Find where the given text appears and provide that cell's center as (x, y) coordinate. 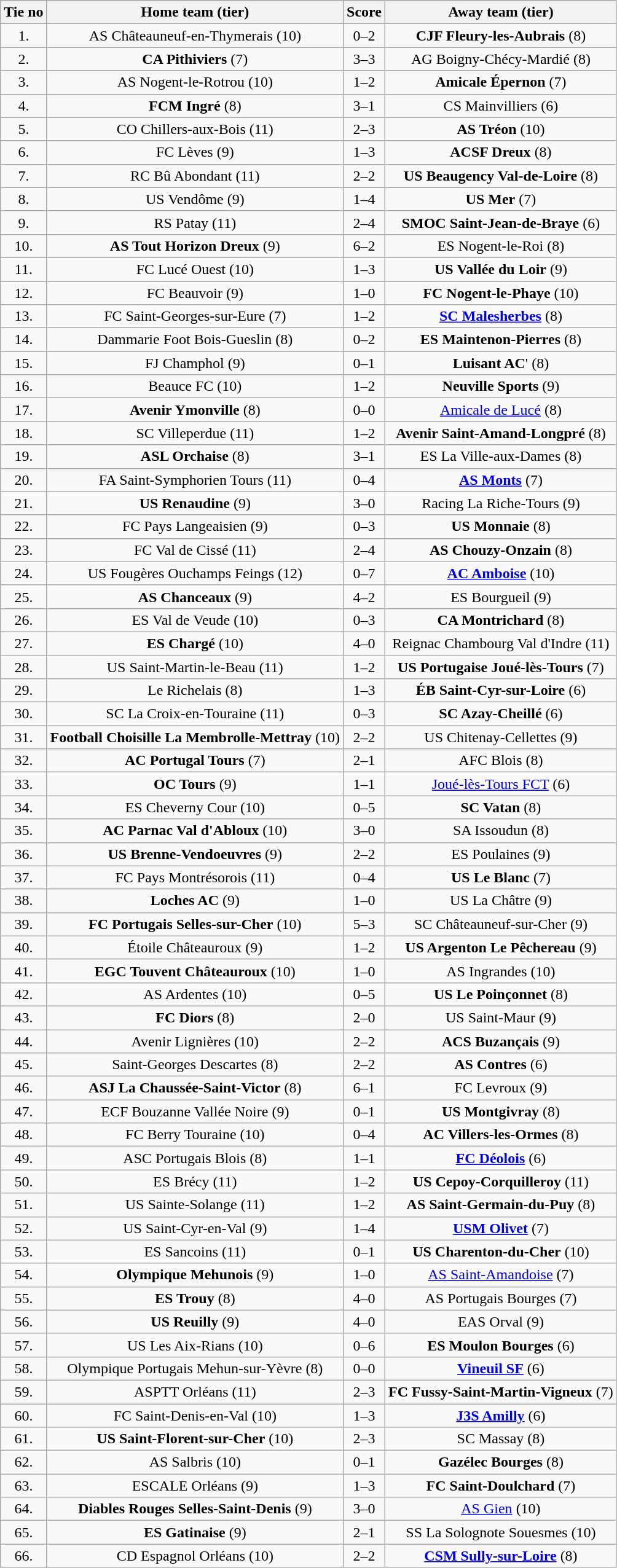
41. (23, 971)
Racing La Riche-Tours (9) (501, 503)
FC Nogent-le-Phaye (10) (501, 293)
CSM Sully-sur-Loire (8) (501, 1556)
ES Val de Veude (10) (195, 620)
AS Chanceaux (9) (195, 597)
AS Saint-Amandoise (7) (501, 1275)
FC Fussy-Saint-Martin-Vigneux (7) (501, 1392)
13. (23, 316)
US Les Aix-Rians (10) (195, 1345)
EGC Touvent Châteauroux (10) (195, 971)
45. (23, 1065)
SS La Solognote Souesmes (10) (501, 1532)
27. (23, 643)
ASPTT Orléans (11) (195, 1392)
32. (23, 761)
22. (23, 527)
FC Lucé Ouest (10) (195, 269)
Avenir Lignières (10) (195, 1041)
36. (23, 854)
ES Trouy (8) (195, 1298)
58. (23, 1368)
US Chitenay-Cellettes (9) (501, 737)
3–3 (364, 59)
56. (23, 1322)
Gazélec Bourges (8) (501, 1462)
USM Olivet (7) (501, 1228)
Home team (tier) (195, 12)
30. (23, 714)
Loches AC (9) (195, 901)
37. (23, 877)
ECF Bouzanne Vallée Noire (9) (195, 1111)
US Cepoy-Corquilleroy (11) (501, 1182)
ES Gatinaise (9) (195, 1532)
20. (23, 480)
40. (23, 947)
50. (23, 1182)
ES Sancoins (11) (195, 1252)
US Mer (7) (501, 199)
SC Malesherbes (8) (501, 316)
9. (23, 222)
28. (23, 667)
AS Salbris (10) (195, 1462)
7. (23, 176)
AS Tréon (10) (501, 129)
US Vendôme (9) (195, 199)
ES Cheverny Cour (10) (195, 807)
4. (23, 106)
AS Saint-Germain-du-Puy (8) (501, 1205)
51. (23, 1205)
FC Portugais Selles-sur-Cher (10) (195, 924)
CA Pithiviers (7) (195, 59)
FC Saint-Georges-sur-Eure (7) (195, 316)
ES Moulon Bourges (6) (501, 1345)
ES Poulaines (9) (501, 854)
Reignac Chambourg Val d'Indre (11) (501, 643)
US Renaudine (9) (195, 503)
US Beaugency Val-de-Loire (8) (501, 176)
AC Portugal Tours (7) (195, 761)
FA Saint-Symphorien Tours (11) (195, 480)
5–3 (364, 924)
SC Villeperdue (11) (195, 433)
AS Nogent-le-Rotrou (10) (195, 82)
CS Mainvilliers (6) (501, 106)
AC Amboise (10) (501, 573)
CJF Fleury-les-Aubrais (8) (501, 36)
63. (23, 1486)
FC Pays Langeaisien (9) (195, 527)
1. (23, 36)
AFC Blois (8) (501, 761)
US Saint-Florent-sur-Cher (10) (195, 1439)
US Montgivray (8) (501, 1111)
24. (23, 573)
ES Nogent-le-Roi (8) (501, 246)
SC Châteauneuf-sur-Cher (9) (501, 924)
35. (23, 831)
3. (23, 82)
31. (23, 737)
CO Chillers-aux-Bois (11) (195, 129)
AS Contres (6) (501, 1065)
Saint-Georges Descartes (8) (195, 1065)
J3S Amilly (6) (501, 1415)
US Reuilly (9) (195, 1322)
CD Espagnol Orléans (10) (195, 1556)
FC Saint-Denis-en-Val (10) (195, 1415)
ASJ La Chaussée-Saint-Victor (8) (195, 1088)
FC Beauvoir (9) (195, 293)
48. (23, 1135)
FC Diors (8) (195, 1017)
AS Ardentes (10) (195, 994)
SMOC Saint-Jean-de-Braye (6) (501, 222)
FC Berry Touraine (10) (195, 1135)
ACS Buzançais (9) (501, 1041)
SA Issoudun (8) (501, 831)
17. (23, 410)
US Saint-Maur (9) (501, 1017)
57. (23, 1345)
SC Massay (8) (501, 1439)
EAS Orval (9) (501, 1322)
42. (23, 994)
8. (23, 199)
61. (23, 1439)
ES Bourgueil (9) (501, 597)
AS Chouzy-Onzain (8) (501, 550)
Dammarie Foot Bois-Gueslin (8) (195, 340)
US Le Blanc (7) (501, 877)
SC La Croix-en-Touraine (11) (195, 714)
US Brenne-Vendoeuvres (9) (195, 854)
Le Richelais (8) (195, 691)
16. (23, 386)
ACSF Dreux (8) (501, 152)
ÉB Saint-Cyr-sur-Loire (6) (501, 691)
AC Villers-les-Ormes (8) (501, 1135)
AS Gien (10) (501, 1509)
49. (23, 1158)
23. (23, 550)
15. (23, 363)
CA Montrichard (8) (501, 620)
SC Vatan (8) (501, 807)
26. (23, 620)
FCM Ingré (8) (195, 106)
Joué-lès-Tours FCT (6) (501, 784)
10. (23, 246)
Neuville Sports (9) (501, 386)
AS Ingrandes (10) (501, 971)
5. (23, 129)
Amicale de Lucé (8) (501, 410)
29. (23, 691)
44. (23, 1041)
6–2 (364, 246)
Beauce FC (10) (195, 386)
Olympique Mehunois (9) (195, 1275)
AS Portugais Bourges (7) (501, 1298)
FJ Champhol (9) (195, 363)
FC Lèves (9) (195, 152)
US Vallée du Loir (9) (501, 269)
53. (23, 1252)
US Le Poinçonnet (8) (501, 994)
FC Val de Cissé (11) (195, 550)
12. (23, 293)
Football Choisille La Membrolle-Mettray (10) (195, 737)
18. (23, 433)
0–7 (364, 573)
ES Maintenon-Pierres (8) (501, 340)
43. (23, 1017)
US La Châtre (9) (501, 901)
ES Chargé (10) (195, 643)
ASL Orchaise (8) (195, 457)
Avenir Ymonville (8) (195, 410)
Vineuil SF (6) (501, 1368)
ES Brécy (11) (195, 1182)
6–1 (364, 1088)
Tie no (23, 12)
OC Tours (9) (195, 784)
ASC Portugais Blois (8) (195, 1158)
Avenir Saint-Amand-Longpré (8) (501, 433)
Luisant AC' (8) (501, 363)
52. (23, 1228)
FC Saint-Doulchard (7) (501, 1486)
38. (23, 901)
21. (23, 503)
AS Châteauneuf-en-Thymerais (10) (195, 36)
46. (23, 1088)
AS Tout Horizon Dreux (9) (195, 246)
AG Boigny-Chécy-Mardié (8) (501, 59)
11. (23, 269)
FC Levroux (9) (501, 1088)
34. (23, 807)
US Saint-Martin-le-Beau (11) (195, 667)
Score (364, 12)
66. (23, 1556)
33. (23, 784)
US Fougères Ouchamps Feings (12) (195, 573)
SC Azay-Cheillé (6) (501, 714)
Away team (tier) (501, 12)
US Argenton Le Pêchereau (9) (501, 947)
US Sainte-Solange (11) (195, 1205)
ESCALE Orléans (9) (195, 1486)
4–2 (364, 597)
55. (23, 1298)
19. (23, 457)
AS Monts (7) (501, 480)
6. (23, 152)
39. (23, 924)
US Monnaie (8) (501, 527)
RC Bû Abondant (11) (195, 176)
Diables Rouges Selles-Saint-Denis (9) (195, 1509)
59. (23, 1392)
14. (23, 340)
62. (23, 1462)
25. (23, 597)
60. (23, 1415)
AC Parnac Val d'Abloux (10) (195, 831)
US Saint-Cyr-en-Val (9) (195, 1228)
64. (23, 1509)
Étoile Châteauroux (9) (195, 947)
Olympique Portugais Mehun-sur-Yèvre (8) (195, 1368)
FC Pays Montrésorois (11) (195, 877)
47. (23, 1111)
2. (23, 59)
Amicale Épernon (7) (501, 82)
RS Patay (11) (195, 222)
US Portugaise Joué-lès-Tours (7) (501, 667)
65. (23, 1532)
54. (23, 1275)
0–6 (364, 1345)
2–0 (364, 1017)
ES La Ville-aux-Dames (8) (501, 457)
FC Déolois (6) (501, 1158)
US Charenton-du-Cher (10) (501, 1252)
